For the text-containing cell, return its midpoint in (X, Y) coordinate format. 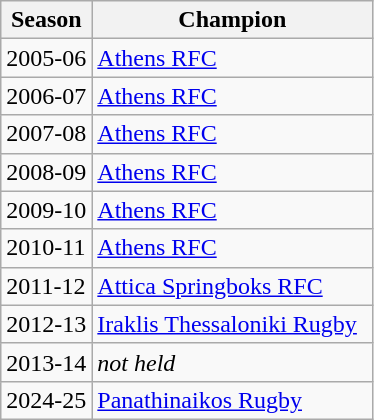
2024-25 (46, 400)
Panathinaikos Rugby (232, 400)
not held (232, 362)
2005-06 (46, 58)
2013-14 (46, 362)
2009-10 (46, 210)
2012-13 (46, 324)
2008-09 (46, 172)
2006-07 (46, 96)
2010-11 (46, 248)
Season (46, 20)
2011-12 (46, 286)
Champion (232, 20)
Iraklis Thessaloniki Rugby (232, 324)
2007-08 (46, 134)
Attica Springboks RFC (232, 286)
